Capture the cell that displays the provided text and extract its (X, Y) central coordinate. 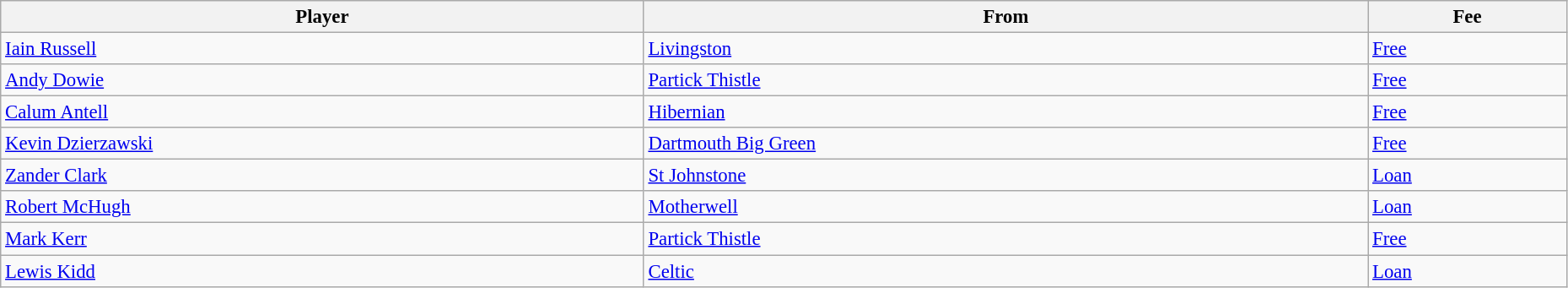
Zander Clark (322, 176)
Hibernian (1005, 112)
Mark Kerr (322, 239)
Player (322, 17)
Robert McHugh (322, 207)
Fee (1468, 17)
Celtic (1005, 271)
Andy Dowie (322, 80)
Dartmouth Big Green (1005, 144)
St Johnstone (1005, 176)
Lewis Kidd (322, 271)
From (1005, 17)
Iain Russell (322, 49)
Motherwell (1005, 207)
Kevin Dzierzawski (322, 144)
Livingston (1005, 49)
Calum Antell (322, 112)
